Scan for the cell matching the given text and deliver its (X, Y) coordinate at center. 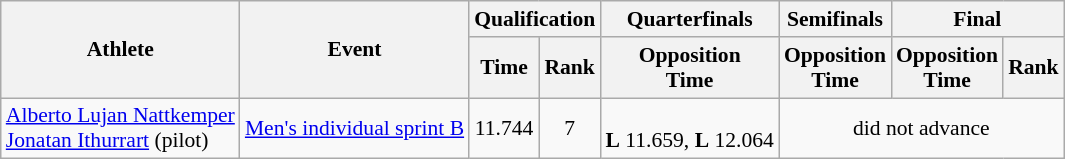
Final (978, 19)
7 (570, 128)
L 11.659, L 12.064 (689, 128)
Event (354, 50)
did not advance (922, 128)
Semifinals (835, 19)
Athlete (120, 50)
Quarterfinals (689, 19)
Qualification (534, 19)
Men's individual sprint B (354, 128)
Alberto Lujan NattkemperJonatan Ithurrart (pilot) (120, 128)
11.744 (504, 128)
Time (504, 68)
